Provide the (x, y) coordinate of the cell's center where the given text is located.  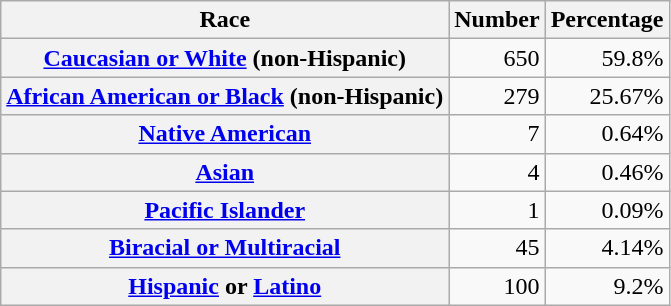
Pacific Islander (225, 210)
650 (497, 58)
4.14% (607, 248)
Hispanic or Latino (225, 286)
Asian (225, 172)
0.64% (607, 134)
African American or Black (non-Hispanic) (225, 96)
0.46% (607, 172)
Native American (225, 134)
1 (497, 210)
45 (497, 248)
100 (497, 286)
Race (225, 20)
Percentage (607, 20)
7 (497, 134)
4 (497, 172)
25.67% (607, 96)
Number (497, 20)
279 (497, 96)
59.8% (607, 58)
0.09% (607, 210)
Caucasian or White (non-Hispanic) (225, 58)
Biracial or Multiracial (225, 248)
9.2% (607, 286)
